For the text-containing cell, return its midpoint in (X, Y) coordinate format. 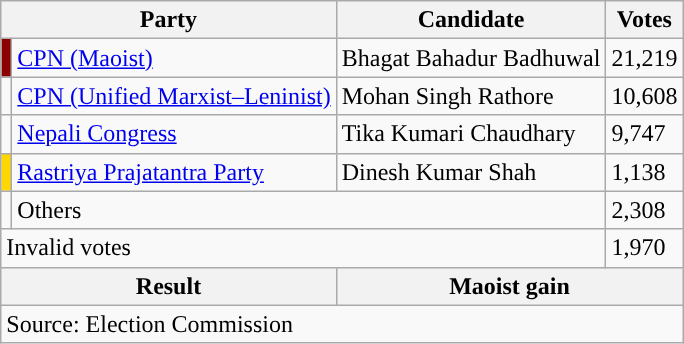
Result (168, 286)
2,308 (644, 210)
Dinesh Kumar Shah (471, 172)
Party (168, 20)
10,608 (644, 96)
CPN (Unified Marxist–Leninist) (174, 96)
CPN (Maoist) (174, 58)
Others (309, 210)
Invalid votes (304, 248)
1,970 (644, 248)
Tika Kumari Chaudhary (471, 134)
Maoist gain (510, 286)
9,747 (644, 134)
Rastriya Prajatantra Party (174, 172)
Nepali Congress (174, 134)
21,219 (644, 58)
Source: Election Commission (342, 324)
Bhagat Bahadur Badhuwal (471, 58)
Mohan Singh Rathore (471, 96)
1,138 (644, 172)
Candidate (471, 20)
Votes (644, 20)
